Return (X, Y) of the center of cell containing provided text 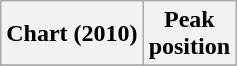
Peak position (189, 34)
Chart (2010) (72, 34)
